Determine the [X, Y] coordinate at the center of the cell enclosing the given text.  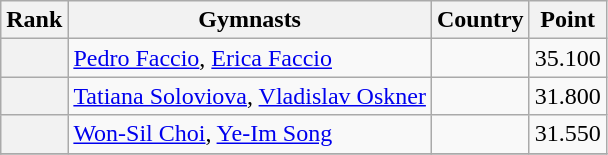
Tatiana Soloviova, Vladislav Oskner [250, 96]
Won-Sil Choi, Ye-Im Song [250, 134]
Point [568, 20]
31.800 [568, 96]
Pedro Faccio, Erica Faccio [250, 58]
Country [480, 20]
35.100 [568, 58]
31.550 [568, 134]
Gymnasts [250, 20]
Rank [34, 20]
